Pinpoint the cell where the given text exists, returning its [X, Y] midpoint coordinate. 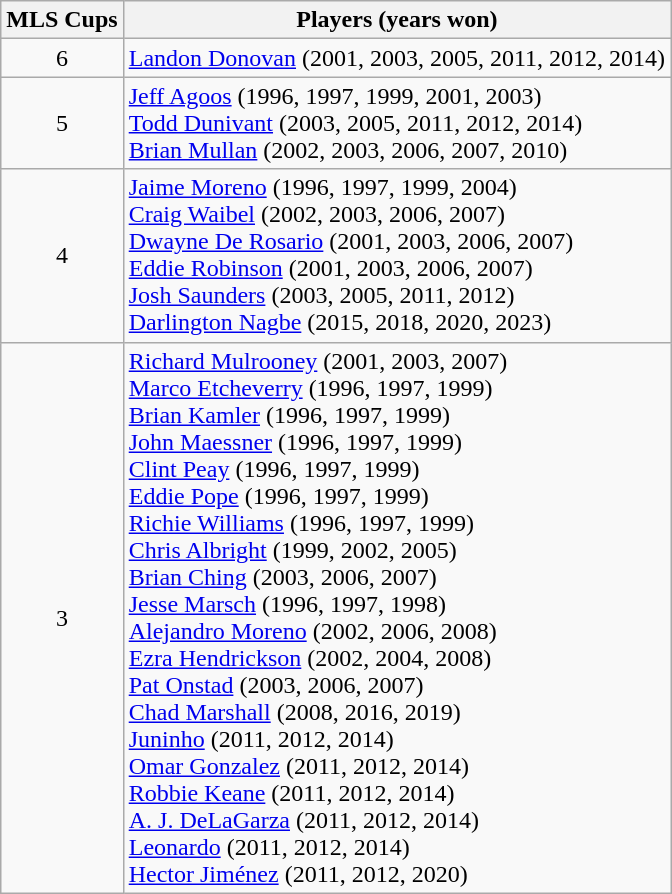
3 [62, 618]
Players (years won) [396, 20]
5 [62, 123]
6 [62, 58]
MLS Cups [62, 20]
4 [62, 256]
Landon Donovan (2001, 2003, 2005, 2011, 2012, 2014) [396, 58]
Jeff Agoos (1996, 1997, 1999, 2001, 2003)Todd Dunivant (2003, 2005, 2011, 2012, 2014)Brian Mullan (2002, 2003, 2006, 2007, 2010) [396, 123]
